From the cell containing the given text, extract its center point as [x, y] coordinate. 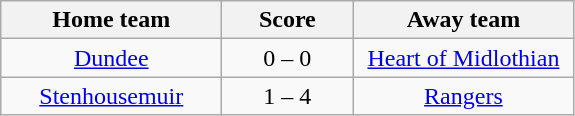
Away team [464, 20]
Dundee [112, 58]
Stenhousemuir [112, 96]
Heart of Midlothian [464, 58]
Home team [112, 20]
Score [288, 20]
1 – 4 [288, 96]
0 – 0 [288, 58]
Rangers [464, 96]
